Output the [x, y] coordinate of the center of the cell containing the given text.  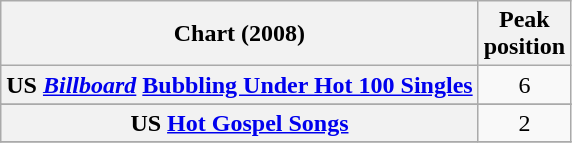
6 [524, 85]
US Hot Gospel Songs [240, 123]
Peakposition [524, 34]
2 [524, 123]
Chart (2008) [240, 34]
US Billboard Bubbling Under Hot 100 Singles [240, 85]
